Return (x, y) of the center of cell containing provided text 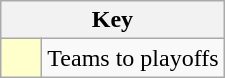
Key (112, 20)
Teams to playoffs (133, 58)
